Locate the cell with the specified text and output its (x, y) center coordinate. 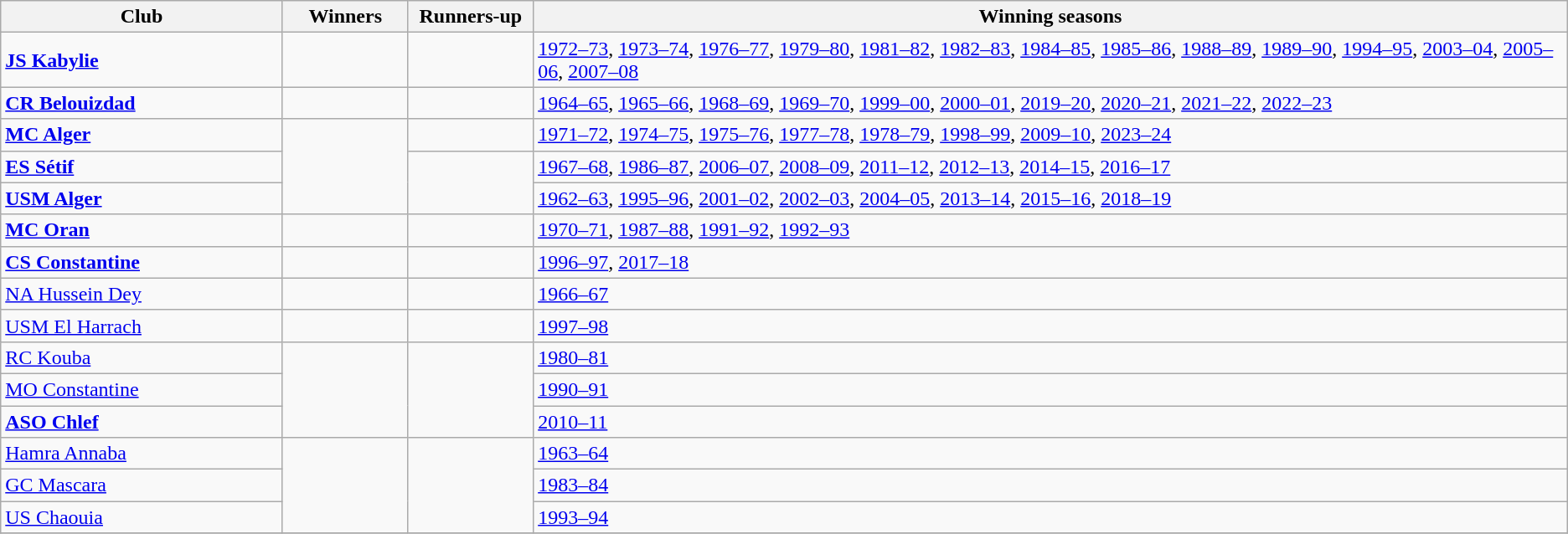
1971–72, 1974–75, 1975–76, 1977–78, 1978–79, 1998–99, 2009–10, 2023–24 (1050, 135)
JS Kabylie (142, 60)
1990–91 (1050, 389)
1963–64 (1050, 454)
RC Kouba (142, 357)
1983–84 (1050, 485)
Winning seasons (1050, 17)
CR Belouizdad (142, 103)
MC Oran (142, 230)
Runners-up (471, 17)
USM Alger (142, 198)
1970–71, 1987–88, 1991–92, 1992–93 (1050, 230)
USM El Harrach (142, 326)
1972–73, 1973–74, 1976–77, 1979–80, 1981–82, 1982–83, 1984–85, 1985–86, 1988–89, 1989–90, 1994–95, 2003–04, 2005–06, 2007–08 (1050, 60)
Winners (345, 17)
1996–97, 2017–18 (1050, 262)
GC Mascara (142, 485)
1964–65, 1965–66, 1968–69, 1969–70, 1999–00, 2000–01, 2019–20, 2020–21, 2021–22, 2022–23 (1050, 103)
MC Alger (142, 135)
Club (142, 17)
1993–94 (1050, 517)
1962–63, 1995–96, 2001–02, 2002–03, 2004–05, 2013–14, 2015–16, 2018–19 (1050, 198)
ASO Chlef (142, 421)
US Chaouia (142, 517)
MO Constantine (142, 389)
1980–81 (1050, 357)
1967–68, 1986–87, 2006–07, 2008–09, 2011–12, 2012–13, 2014–15, 2016–17 (1050, 167)
1966–67 (1050, 294)
1997–98 (1050, 326)
CS Constantine (142, 262)
2010–11 (1050, 421)
NA Hussein Dey (142, 294)
Hamra Annaba (142, 454)
ES Sétif (142, 167)
